Return (X, Y) of the center of cell containing provided text 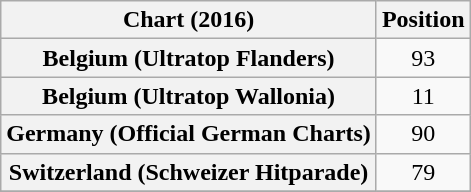
Belgium (Ultratop Flanders) (189, 58)
Switzerland (Schweizer Hitparade) (189, 172)
Position (423, 20)
90 (423, 134)
Chart (2016) (189, 20)
Belgium (Ultratop Wallonia) (189, 96)
93 (423, 58)
11 (423, 96)
79 (423, 172)
Germany (Official German Charts) (189, 134)
